Extract the [X, Y] coordinate from the center of the cell holding the provided text.  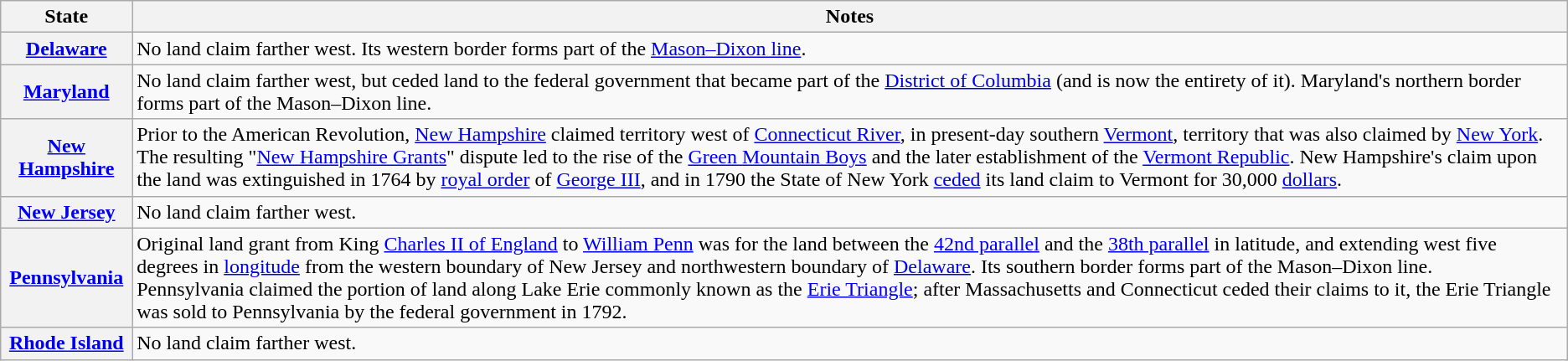
Maryland [67, 92]
Rhode Island [67, 343]
State [67, 17]
Delaware [67, 49]
New Jersey [67, 212]
New Hampshire [67, 157]
No land claim farther west. Its western border forms part of the Mason–Dixon line. [850, 49]
Pennsylvania [67, 278]
Notes [850, 17]
